Determine the [x, y] coordinate at the center of the cell enclosing the given text.  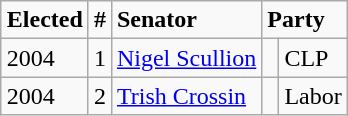
Elected [44, 20]
Trish Crossin [186, 96]
Nigel Scullion [186, 58]
2 [100, 96]
Party [304, 20]
Senator [186, 20]
Labor [313, 96]
CLP [313, 58]
# [100, 20]
1 [100, 58]
